Identify which cell holds the provided text, then report its (x, y) central coordinate. 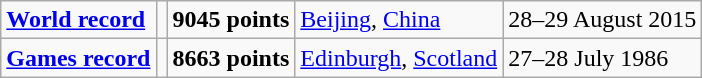
27–28 July 1986 (602, 58)
World record (78, 20)
Games record (78, 58)
8663 points (231, 58)
Edinburgh, Scotland (399, 58)
9045 points (231, 20)
Beijing, China (399, 20)
28–29 August 2015 (602, 20)
